Identify which cell holds the provided text, then report its [X, Y] central coordinate. 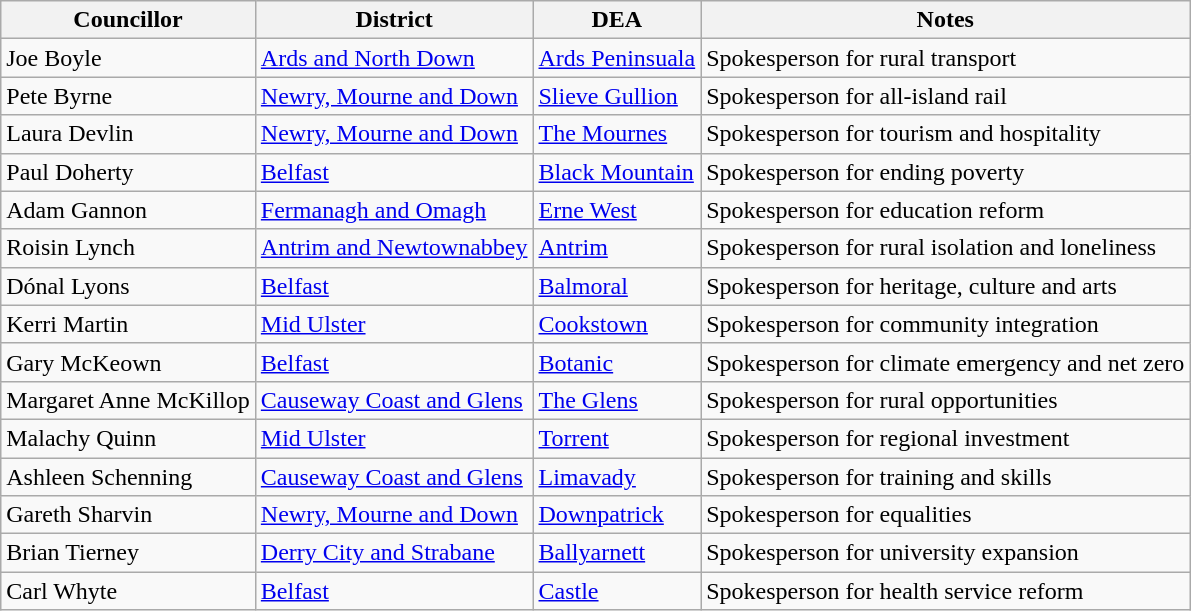
Cookstown [617, 324]
Joe Boyle [128, 58]
The Glens [617, 400]
Erne West [617, 210]
Adam Gannon [128, 210]
Black Mountain [617, 172]
Dónal Lyons [128, 286]
District [394, 20]
Malachy Quinn [128, 438]
Kerri Martin [128, 324]
Downpatrick [617, 515]
Roisin Lynch [128, 248]
Carl Whyte [128, 591]
Slieve Gullion [617, 96]
Spokesperson for all-island rail [946, 96]
Spokesperson for regional investment [946, 438]
Spokesperson for ending poverty [946, 172]
Ballyarnett [617, 553]
Ards and North Down [394, 58]
Fermanagh and Omagh [394, 210]
Brian Tierney [128, 553]
Botanic [617, 362]
Spokesperson for education reform [946, 210]
Ards Peninsuala [617, 58]
Spokesperson for equalities [946, 515]
Spokesperson for rural transport [946, 58]
Antrim and Newtownabbey [394, 248]
Ashleen Schenning [128, 477]
Derry City and Strabane [394, 553]
Limavady [617, 477]
Gary McKeown [128, 362]
Spokesperson for training and skills [946, 477]
Spokesperson for tourism and hospitality [946, 134]
Laura Devlin [128, 134]
Spokesperson for heritage, culture and arts [946, 286]
Spokesperson for university expansion [946, 553]
Margaret Anne McKillop [128, 400]
Notes [946, 20]
Castle [617, 591]
Torrent [617, 438]
Paul Doherty [128, 172]
Spokesperson for climate emergency and net zero [946, 362]
Antrim [617, 248]
Spokesperson for community integration [946, 324]
Balmoral [617, 286]
Councillor [128, 20]
Pete Byrne [128, 96]
DEA [617, 20]
Gareth Sharvin [128, 515]
The Mournes [617, 134]
Spokesperson for health service reform [946, 591]
Spokesperson for rural isolation and loneliness [946, 248]
Spokesperson for rural opportunities [946, 400]
